Extract the (x, y) coordinate from the center of the cell holding the provided text.  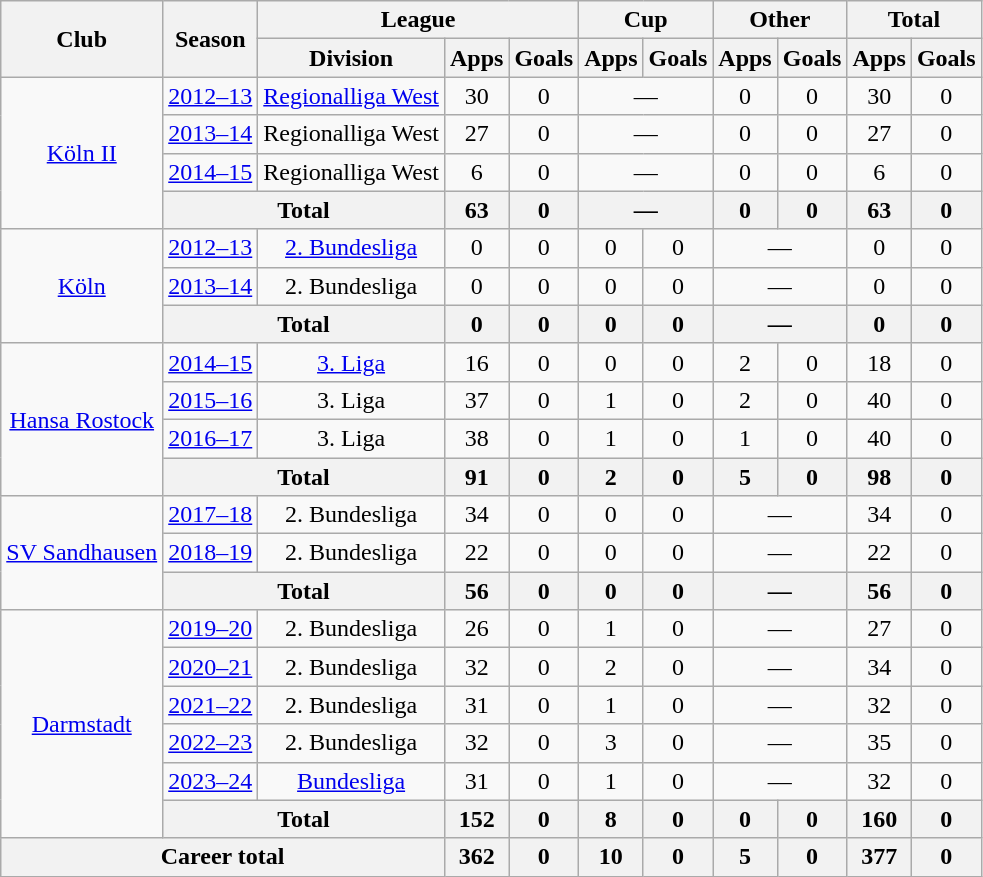
Season (210, 39)
2020–21 (210, 667)
37 (476, 400)
2022–23 (210, 743)
377 (879, 857)
26 (476, 629)
10 (611, 857)
16 (476, 362)
Other (780, 20)
3 (611, 743)
SV Sandhausen (82, 553)
Darmstadt (82, 724)
91 (476, 477)
Köln II (82, 153)
Career total (223, 857)
2023–24 (210, 781)
2017–18 (210, 515)
Club (82, 39)
2015–16 (210, 400)
98 (879, 477)
2018–19 (210, 553)
2021–22 (210, 705)
2016–17 (210, 438)
Köln (82, 286)
362 (476, 857)
Division (352, 58)
Cup (646, 20)
8 (611, 819)
152 (476, 819)
38 (476, 438)
160 (879, 819)
League (418, 20)
Hansa Rostock (82, 419)
2019–20 (210, 629)
18 (879, 362)
Bundesliga (352, 781)
35 (879, 743)
